From the cell containing the given text, extract its center point as [x, y] coordinate. 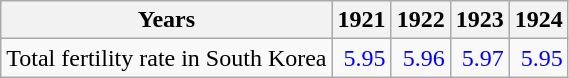
1922 [420, 20]
5.96 [420, 58]
1923 [480, 20]
1924 [538, 20]
1921 [362, 20]
5.97 [480, 58]
Years [166, 20]
Total fertility rate in South Korea [166, 58]
